Find where the given text appears and provide that cell's center as [X, Y] coordinate. 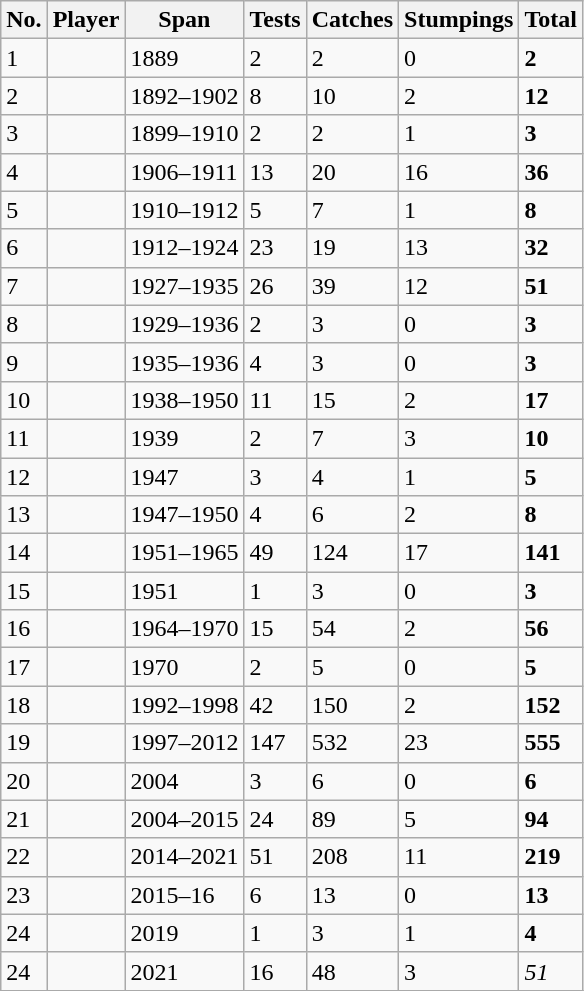
1906–1911 [184, 172]
Span [184, 20]
21 [24, 819]
18 [24, 705]
1951–1965 [184, 553]
9 [24, 362]
1929–1936 [184, 324]
49 [275, 553]
42 [275, 705]
Tests [275, 20]
94 [551, 819]
1992–1998 [184, 705]
1935–1936 [184, 362]
2019 [184, 933]
1927–1935 [184, 286]
2021 [184, 971]
No. [24, 20]
1938–1950 [184, 400]
2004 [184, 781]
1947 [184, 477]
39 [352, 286]
124 [352, 553]
141 [551, 553]
26 [275, 286]
152 [551, 705]
1970 [184, 667]
2014–2021 [184, 857]
32 [551, 248]
22 [24, 857]
56 [551, 629]
14 [24, 553]
555 [551, 743]
1910–1912 [184, 210]
Total [551, 20]
2004–2015 [184, 819]
1939 [184, 438]
48 [352, 971]
89 [352, 819]
54 [352, 629]
1889 [184, 58]
147 [275, 743]
2015–16 [184, 895]
1964–1970 [184, 629]
1951 [184, 591]
36 [551, 172]
1997–2012 [184, 743]
Catches [352, 20]
Stumpings [459, 20]
532 [352, 743]
208 [352, 857]
1892–1902 [184, 96]
150 [352, 705]
Player [86, 20]
1912–1924 [184, 248]
219 [551, 857]
1899–1910 [184, 134]
1947–1950 [184, 515]
